Determine the [x, y] coordinate at the center of the cell enclosing the given text.  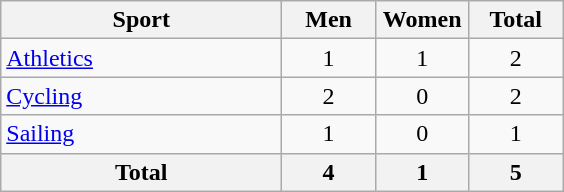
5 [516, 172]
Men [329, 20]
Sport [142, 20]
Women [422, 20]
Cycling [142, 96]
Athletics [142, 58]
4 [329, 172]
Sailing [142, 134]
